Capture the cell that displays the provided text and extract its (X, Y) central coordinate. 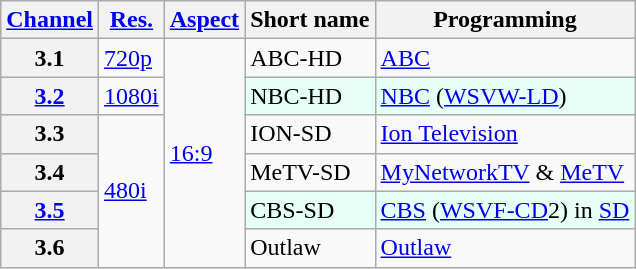
Short name (310, 20)
1080i (132, 96)
NBC (WSVW-LD) (505, 96)
16:9 (204, 153)
3.6 (50, 248)
CBS-SD (310, 210)
720p (132, 58)
3.3 (50, 134)
Ion Television (505, 134)
ION-SD (310, 134)
3.5 (50, 210)
3.1 (50, 58)
CBS (WSVF-CD2) in SD (505, 210)
NBC-HD (310, 96)
Res. (132, 20)
MyNetworkTV & MeTV (505, 172)
3.2 (50, 96)
480i (132, 191)
MeTV-SD (310, 172)
Aspect (204, 20)
ABC-HD (310, 58)
3.4 (50, 172)
ABC (505, 58)
Programming (505, 20)
Channel (50, 20)
